Determine the (x, y) coordinate at the center of the cell enclosing the given text.  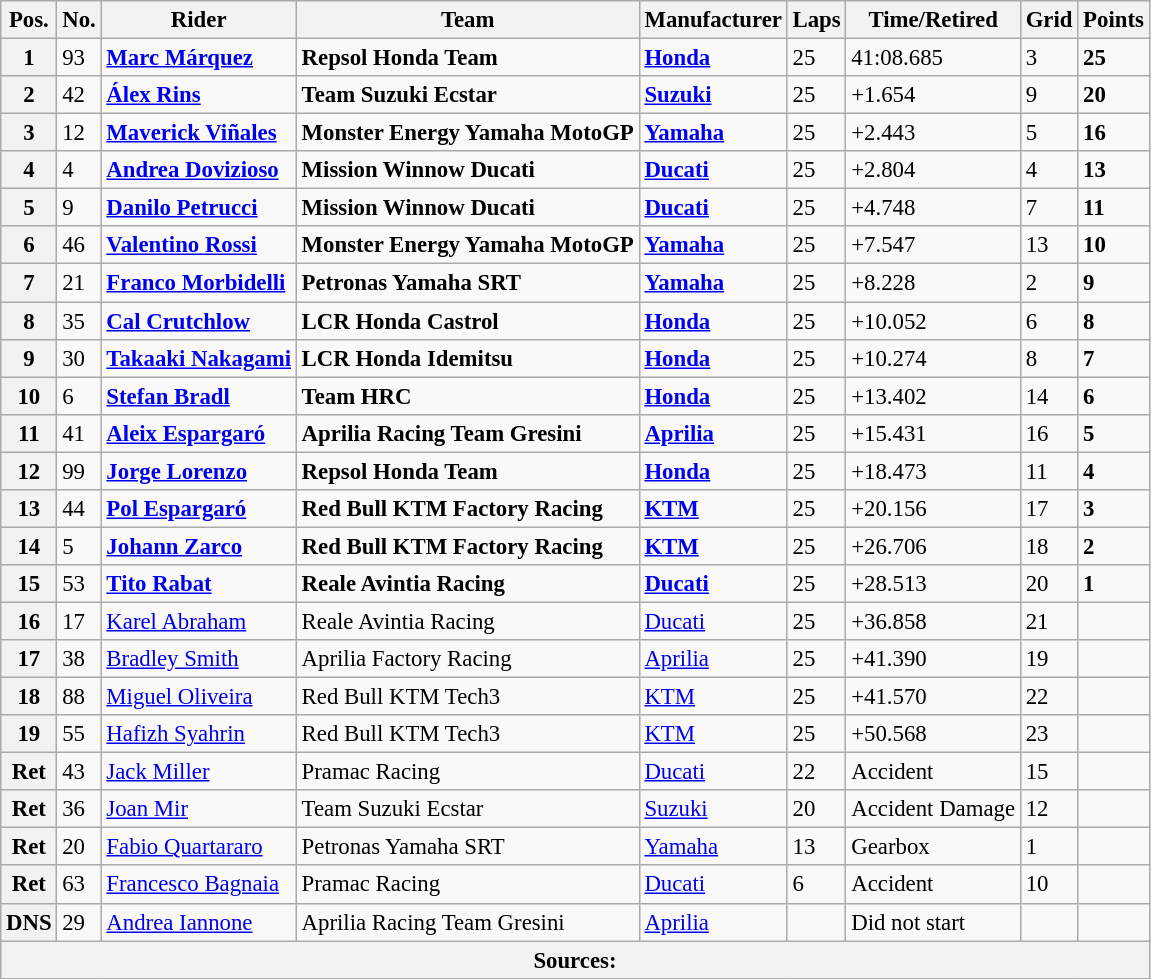
Pos. (29, 20)
DNS (29, 922)
+8.228 (933, 283)
Team (468, 20)
23 (1048, 734)
93 (79, 58)
Fabio Quartararo (198, 847)
LCR Honda Idemitsu (468, 358)
Valentino Rossi (198, 245)
+50.568 (933, 734)
+4.748 (933, 208)
99 (79, 471)
Danilo Petrucci (198, 208)
Bradley Smith (198, 659)
Gearbox (933, 847)
35 (79, 321)
63 (79, 885)
Did not start (933, 922)
No. (79, 20)
29 (79, 922)
+7.547 (933, 245)
38 (79, 659)
Accident Damage (933, 809)
+26.706 (933, 546)
Joan Mir (198, 809)
Maverick Viñales (198, 133)
Stefan Bradl (198, 396)
Aprilia Factory Racing (468, 659)
Miguel Oliveira (198, 697)
Team HRC (468, 396)
Sources: (575, 960)
Time/Retired (933, 20)
Marc Márquez (198, 58)
Rider (198, 20)
44 (79, 509)
+1.654 (933, 95)
42 (79, 95)
Grid (1048, 20)
Tito Rabat (198, 584)
+41.570 (933, 697)
41:08.685 (933, 58)
+13.402 (933, 396)
Takaaki Nakagami (198, 358)
Jorge Lorenzo (198, 471)
Karel Abraham (198, 621)
Aleix Espargaró (198, 433)
Points (1114, 20)
Pol Espargaró (198, 509)
Manufacturer (713, 20)
+15.431 (933, 433)
Andrea Iannone (198, 922)
+28.513 (933, 584)
46 (79, 245)
30 (79, 358)
+41.390 (933, 659)
+20.156 (933, 509)
Hafizh Syahrin (198, 734)
Johann Zarco (198, 546)
+18.473 (933, 471)
Andrea Dovizioso (198, 170)
+2.443 (933, 133)
36 (79, 809)
+10.274 (933, 358)
41 (79, 433)
88 (79, 697)
53 (79, 584)
Franco Morbidelli (198, 283)
+2.804 (933, 170)
Álex Rins (198, 95)
Francesco Bagnaia (198, 885)
+36.858 (933, 621)
+10.052 (933, 321)
Cal Crutchlow (198, 321)
Laps (816, 20)
LCR Honda Castrol (468, 321)
55 (79, 734)
Jack Miller (198, 772)
43 (79, 772)
